Return [x, y] of the center of cell containing provided text 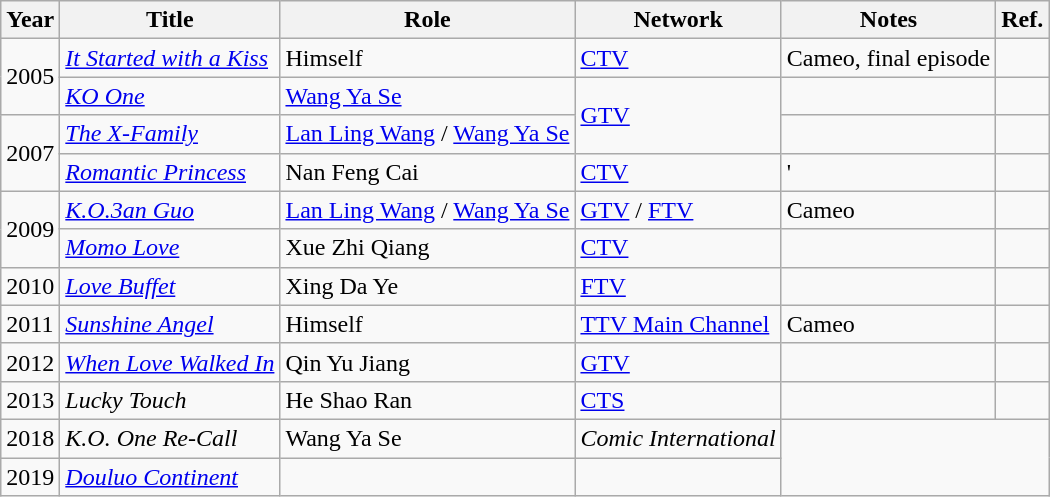
He Shao Ran [428, 400]
Love Buffet [170, 286]
KO One [170, 96]
2010 [30, 286]
Ref. [1022, 20]
2011 [30, 324]
2019 [30, 477]
Role [428, 20]
Nan Feng Cai [428, 172]
' [888, 172]
2009 [30, 229]
2007 [30, 153]
It Started with a Kiss [170, 58]
When Love Walked In [170, 362]
Qin Yu Jiang [428, 362]
FTV [678, 286]
Title [170, 20]
2005 [30, 77]
Momo Love [170, 248]
Year [30, 20]
2012 [30, 362]
Xing Da Ye [428, 286]
The X-Family [170, 134]
Cameo, final episode [888, 58]
Notes [888, 20]
Xue Zhi Qiang [428, 248]
GTV / FTV [678, 210]
2013 [30, 400]
Sunshine Angel [170, 324]
Douluo Continent [170, 477]
Network [678, 20]
TTV Main Channel [678, 324]
Lucky Touch [170, 400]
K.O.3an Guo [170, 210]
K.O. One Re-Call [170, 438]
Comic International [678, 438]
CTS [678, 400]
Romantic Princess [170, 172]
2018 [30, 438]
